Search for the cell housing the specified text and yield its [x, y] center coordinate. 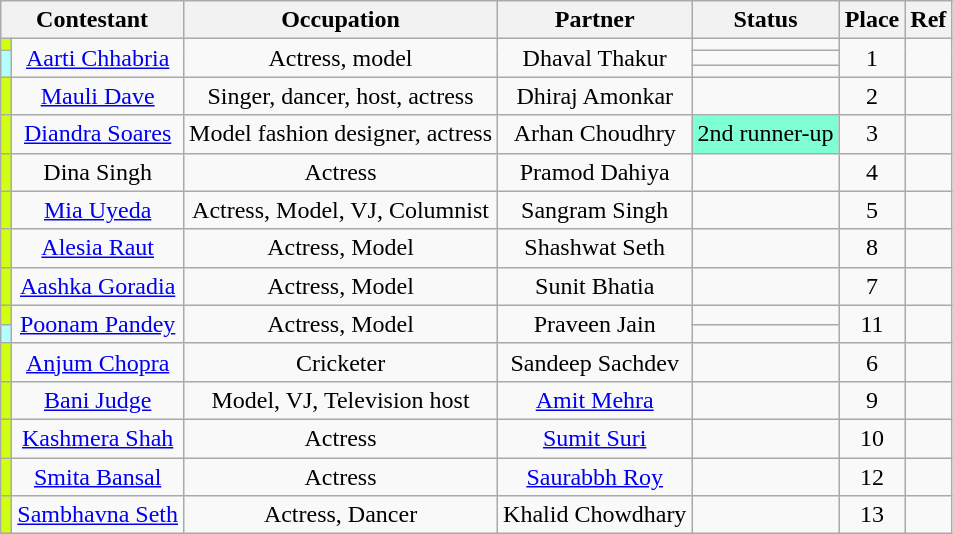
1 [872, 58]
Diandra Soares [98, 134]
9 [872, 400]
Cricketer [341, 362]
3 [872, 134]
Sandeep Sachdev [595, 362]
Dhaval Thakur [595, 58]
Mia Uyeda [98, 210]
Saurabbh Roy [595, 477]
Sumit Suri [595, 438]
Actress, Dancer [341, 515]
Bani Judge [98, 400]
Model fashion designer, actress [341, 134]
2nd runner-up [766, 134]
Aashka Goradia [98, 286]
Mauli Dave [98, 96]
Sambhavna Seth [98, 515]
7 [872, 286]
Dhiraj Amonkar [595, 96]
Partner [595, 20]
Actress, Model, VJ, Columnist [341, 210]
10 [872, 438]
Smita Bansal [98, 477]
Arhan Choudhry [595, 134]
Anjum Chopra [98, 362]
Sangram Singh [595, 210]
12 [872, 477]
Actress, model [341, 58]
Sunit Bhatia [595, 286]
6 [872, 362]
13 [872, 515]
Amit Mehra [595, 400]
Contestant [92, 20]
Status [766, 20]
Alesia Raut [98, 248]
11 [872, 324]
Occupation [341, 20]
2 [872, 96]
Praveen Jain [595, 324]
Khalid Chowdhary [595, 515]
Model, VJ, Television host [341, 400]
Ref [928, 20]
5 [872, 210]
Singer, dancer, host, actress [341, 96]
Poonam Pandey [98, 324]
Pramod Dahiya [595, 172]
8 [872, 248]
Kashmera Shah [98, 438]
Aarti Chhabria [98, 58]
4 [872, 172]
Place [872, 20]
Shashwat Seth [595, 248]
Dina Singh [98, 172]
